Pinpoint the cell where the given text exists, returning its [X, Y] midpoint coordinate. 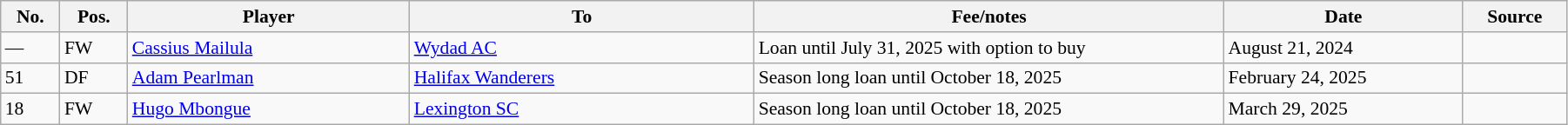
Source [1514, 16]
DF [94, 78]
Date [1344, 16]
Halifax Wanderers [582, 78]
February 24, 2025 [1344, 78]
Hugo Mbongue [269, 109]
No. [30, 16]
18 [30, 109]
Lexington SC [582, 109]
To [582, 16]
Player [269, 16]
Cassius Mailula [269, 48]
51 [30, 78]
August 21, 2024 [1344, 48]
Fee/notes [989, 16]
Wydad AC [582, 48]
March 29, 2025 [1344, 109]
— [30, 48]
Pos. [94, 16]
Adam Pearlman [269, 78]
Loan until July 31, 2025 with option to buy [989, 48]
